Detect which cell encompasses the target text, then output its (X, Y) center coordinate. 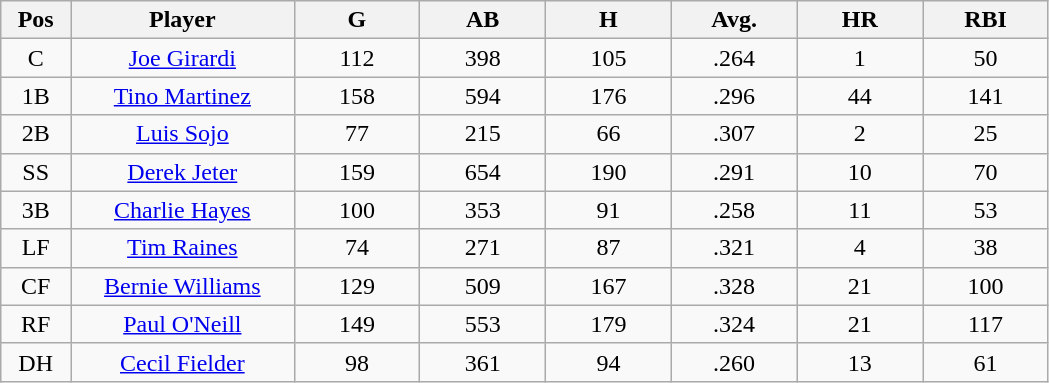
.258 (734, 210)
509 (483, 286)
Luis Sojo (183, 134)
SS (36, 172)
CF (36, 286)
553 (483, 324)
RBI (986, 20)
.307 (734, 134)
Bernie Williams (183, 286)
11 (860, 210)
1B (36, 96)
Tino Martinez (183, 96)
74 (357, 248)
.321 (734, 248)
149 (357, 324)
61 (986, 362)
Pos (36, 20)
179 (609, 324)
10 (860, 172)
141 (986, 96)
13 (860, 362)
Cecil Fielder (183, 362)
1 (860, 58)
271 (483, 248)
.328 (734, 286)
159 (357, 172)
44 (860, 96)
.291 (734, 172)
167 (609, 286)
353 (483, 210)
50 (986, 58)
Charlie Hayes (183, 210)
Player (183, 20)
66 (609, 134)
3B (36, 210)
112 (357, 58)
Paul O'Neill (183, 324)
117 (986, 324)
.324 (734, 324)
2B (36, 134)
4 (860, 248)
HR (860, 20)
Joe Girardi (183, 58)
.260 (734, 362)
G (357, 20)
C (36, 58)
176 (609, 96)
Derek Jeter (183, 172)
105 (609, 58)
Avg. (734, 20)
361 (483, 362)
94 (609, 362)
RF (36, 324)
2 (860, 134)
654 (483, 172)
.296 (734, 96)
.264 (734, 58)
Tim Raines (183, 248)
77 (357, 134)
215 (483, 134)
91 (609, 210)
LF (36, 248)
DH (36, 362)
98 (357, 362)
158 (357, 96)
594 (483, 96)
398 (483, 58)
H (609, 20)
38 (986, 248)
AB (483, 20)
25 (986, 134)
53 (986, 210)
70 (986, 172)
87 (609, 248)
190 (609, 172)
129 (357, 286)
